Identify which cell holds the provided text, then report its [X, Y] central coordinate. 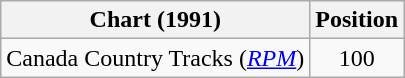
Position [357, 20]
Chart (1991) [156, 20]
100 [357, 58]
Canada Country Tracks (RPM) [156, 58]
